Capture the cell that displays the provided text and extract its [X, Y] central coordinate. 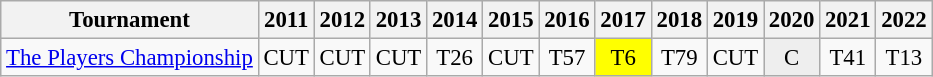
2019 [735, 20]
2013 [398, 20]
C [792, 58]
2017 [623, 20]
2020 [792, 20]
T6 [623, 58]
T13 [904, 58]
T79 [679, 58]
2016 [567, 20]
2011 [286, 20]
2012 [342, 20]
T26 [455, 58]
2015 [511, 20]
2022 [904, 20]
T41 [848, 58]
2018 [679, 20]
2021 [848, 20]
2014 [455, 20]
T57 [567, 58]
The Players Championship [130, 58]
Tournament [130, 20]
